Return [x, y] of the center of cell containing provided text 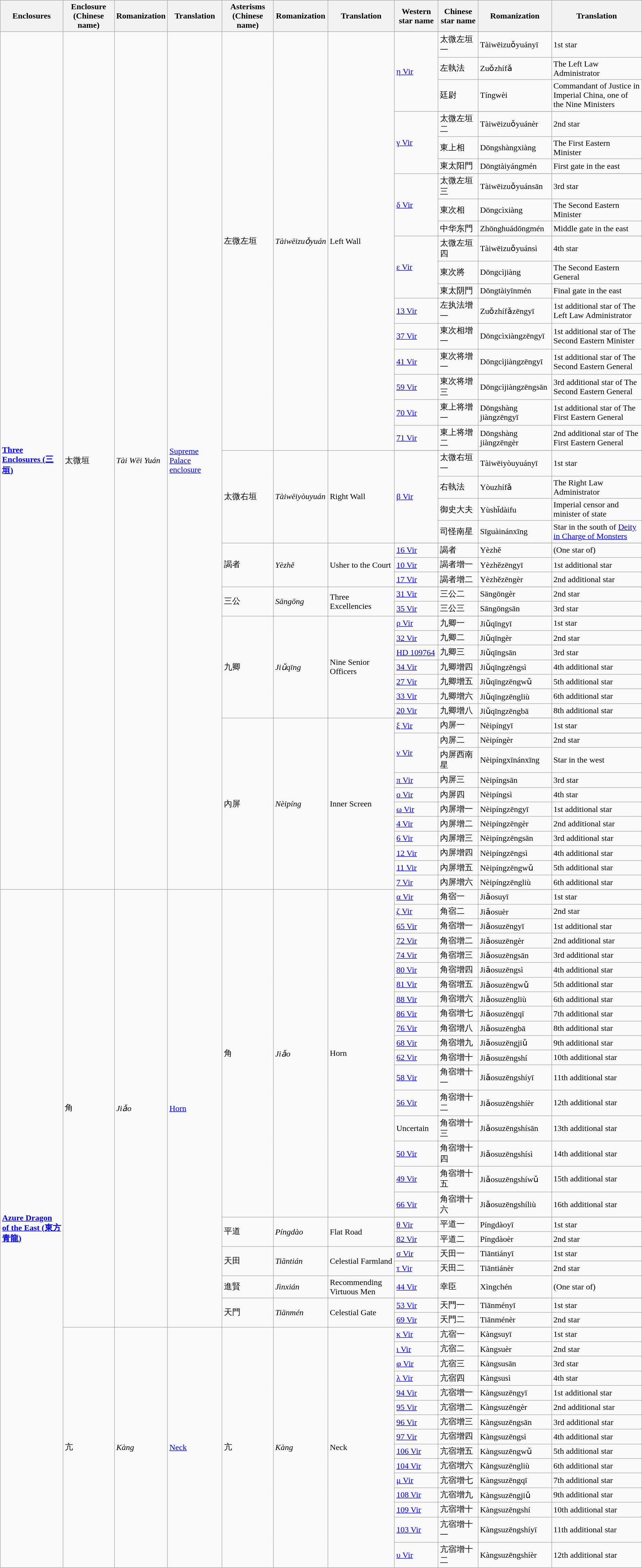
31 Vir [416, 594]
Inner Screen [361, 804]
平道 [248, 1231]
Sāngōng [300, 601]
Supreme Palace enclosure [195, 461]
Left Wall [361, 241]
τ Vir [416, 1269]
Jiǎosuzēngsì [515, 970]
Yùshǐdàifu [515, 510]
Kàngsuzēngwǔ [515, 1451]
ξ Vir [416, 725]
Usher to the Court [361, 565]
天田二 [458, 1269]
Sāngōngsān [515, 609]
東次将增一 [458, 362]
東太阴門 [458, 291]
33 Vir [416, 696]
Dōngtàiyángmén [515, 166]
角宿二 [458, 912]
Tài Wēi Yuán [141, 461]
59 Vir [416, 387]
Jiǔqīngzēngbā [515, 711]
Jiǎosuzēngqī [515, 1014]
東上将增二 [458, 438]
Jiǎosuzēngliù [515, 999]
內屏增四 [458, 853]
Yèzhězēngèr [515, 580]
亢宿增十二 [458, 1555]
Tíngwèi [515, 95]
76 Vir [416, 1028]
Píngdàoèr [515, 1239]
Yèzhězēngyī [515, 565]
角宿增三 [458, 955]
Western star name [416, 16]
Three Excellencies [361, 601]
Nèipíngèr [515, 740]
角宿增二 [458, 941]
進賢 [248, 1286]
角宿增四 [458, 970]
亢宿一 [458, 1334]
υ Vir [416, 1555]
32 Vir [416, 638]
Tiāntiányī [515, 1253]
56 Vir [416, 1103]
太微左垣一 [458, 45]
Star in the west [597, 760]
Flat Road [361, 1231]
Dōngcìjiàngzēngsān [515, 387]
4 Vir [416, 824]
Kàngsuzēngshíyī [515, 1530]
Dōngcìjiàng [515, 272]
λ Vir [416, 1378]
Right Wall [361, 497]
The Second Eastern Minister [597, 210]
天田 [248, 1261]
Jiǔqīngzēngliù [515, 696]
三公二 [458, 594]
Azure Dragon of the East (東方青龍) [32, 1229]
太微右垣 [248, 497]
Jiǎosuzēngbā [515, 1028]
Kàngsuzēngjiǔ [515, 1495]
62 Vir [416, 1057]
First gate in the east [597, 166]
Jiǎosuzēngshísān [515, 1128]
16 Vir [416, 550]
中华东門 [458, 228]
Jiǎosuzēngshíliù [515, 1204]
108 Vir [416, 1495]
Dōngshàngxiàng [515, 148]
Celestial Farmland [361, 1261]
Tiāntián [300, 1261]
Jiǔqīngyī [515, 624]
Nèipíng [300, 804]
ι Vir [416, 1349]
Uncertain [416, 1128]
68 Vir [416, 1043]
16th additional star [597, 1204]
Dōngtàiyīnmén [515, 291]
15th additional star [597, 1179]
左执法增一 [458, 311]
σ Vir [416, 1253]
ρ Vir [416, 624]
內屏 [248, 804]
Nèipíngsān [515, 780]
φ Vir [416, 1364]
γ Vir [416, 142]
μ Vir [416, 1481]
Nèipíngzēngyī [515, 810]
20 Vir [416, 711]
Jiǔqīngzēngsì [515, 667]
Jiǎosuzēngshíèr [515, 1103]
Jiǎosuzēngshíwǔ [515, 1179]
Kàngsuzēngshíèr [515, 1555]
平道一 [458, 1225]
Nèipíngyī [515, 725]
1st additional star of The Second Eastern General [597, 362]
Xìngchén [515, 1286]
72 Vir [416, 941]
內屏三 [458, 780]
Dōngcìjiàngzēngyī [515, 362]
66 Vir [416, 1204]
九卿增五 [458, 682]
東次将增三 [458, 387]
Kàngsuèr [515, 1349]
1st additional star of The Second Eastern Minister [597, 336]
內屏一 [458, 725]
58 Vir [416, 1077]
右執法 [458, 487]
86 Vir [416, 1014]
Tiānmén [300, 1312]
Jiǔqīng [300, 667]
亢宿增一 [458, 1393]
角宿一 [458, 897]
角宿增十二 [458, 1103]
角宿增十三 [458, 1128]
ε Vir [416, 267]
80 Vir [416, 970]
内屏西南星 [458, 760]
109 Vir [416, 1509]
角宿增十四 [458, 1154]
Tàiwēizuǒyuánèr [515, 124]
Kàngsuzēngyī [515, 1393]
太微左垣四 [458, 248]
內屏增三 [458, 838]
Jiǔqīngzēngwǔ [515, 682]
廷尉 [458, 95]
Kàngsusì [515, 1378]
太微左垣三 [458, 186]
東次相增一 [458, 336]
天田一 [458, 1253]
Jiǎosuzēngshí [515, 1057]
Nèipíngzēngsì [515, 853]
Jiǎosuzēngshíyī [515, 1077]
27 Vir [416, 682]
The Right Law Administrator [597, 487]
角宿增八 [458, 1028]
37 Vir [416, 336]
Final gate in the east [597, 291]
亢宿增七 [458, 1481]
角宿增十五 [458, 1179]
三公 [248, 601]
內屏四 [458, 794]
81 Vir [416, 985]
平道二 [458, 1239]
2nd additional star of The First Eastern General [597, 438]
49 Vir [416, 1179]
Enclosures [32, 16]
角宿增五 [458, 985]
Nèipíngzēngsān [515, 838]
Nèipíngxīnánxīng [515, 760]
α Vir [416, 897]
東上相 [458, 148]
HD 109764 [416, 652]
九卿增六 [458, 696]
太微右垣一 [458, 463]
Enclosure (Chinese name) [88, 16]
12 Vir [416, 853]
17 Vir [416, 580]
左執法 [458, 69]
內屏增一 [458, 810]
東次相 [458, 210]
69 Vir [416, 1320]
Zuǒzhífǎ [515, 69]
角宿增十 [458, 1057]
角宿增七 [458, 1014]
1st additional star of The First Eastern General [597, 412]
Dōngcìxiàngzēngyī [515, 336]
三公三 [458, 609]
6 Vir [416, 838]
Celestial Gate [361, 1312]
Kàngsuzēngqī [515, 1481]
謁者增一 [458, 565]
亢宿三 [458, 1364]
Dōngshàng jiàngzēngyī [515, 412]
Tiāntiánèr [515, 1269]
95 Vir [416, 1408]
Jiǎosuèr [515, 912]
Jiǎosuzēngshísì [515, 1154]
41 Vir [416, 362]
Jiǎosuzēngèr [515, 941]
Tàiwēiyòuyuán [300, 497]
65 Vir [416, 926]
Commandant of Justice in Imperial China, one of the Nine Ministers [597, 95]
東太阳門 [458, 166]
106 Vir [416, 1451]
Yòuzhífǎ [515, 487]
β Vir [416, 497]
天門 [248, 1312]
14th additional star [597, 1154]
天門二 [458, 1320]
亢宿增六 [458, 1466]
Tiānményī [515, 1306]
九卿增八 [458, 711]
Kàngsuzēngliù [515, 1466]
10 Vir [416, 565]
Three Enclosures (三垣) [32, 461]
Jiǎosuyī [515, 897]
96 Vir [416, 1422]
太微左垣二 [458, 124]
亢宿二 [458, 1349]
亢宿增九 [458, 1495]
角宿增九 [458, 1043]
Zhōnghuádōngmén [515, 228]
71 Vir [416, 438]
左微左垣 [248, 241]
94 Vir [416, 1393]
82 Vir [416, 1239]
The Second Eastern General [597, 272]
11 Vir [416, 868]
Dōngshàng jiàngzēngèr [515, 438]
Kàngsuyī [515, 1334]
九卿增四 [458, 667]
內屏二 [458, 740]
角宿增一 [458, 926]
Kàngsuzēngèr [515, 1408]
角宿增十一 [458, 1077]
13 Vir [416, 311]
Kàngsuzēngsì [515, 1437]
Nèipíngzēngèr [515, 824]
Star in the south of Deity in Charge of Monsters [597, 532]
35 Vir [416, 609]
Tàiwēizuǒyuánsì [515, 248]
亢宿增四 [458, 1437]
角宿增十六 [458, 1204]
88 Vir [416, 999]
104 Vir [416, 1466]
Jiǎosuzēngyī [515, 926]
司怪南星 [458, 532]
Tàiwēizuǒyuánsān [515, 186]
Imperial censor and minister of state [597, 510]
亢宿四 [458, 1378]
ν Vir [416, 753]
角宿增六 [458, 999]
Sāngōngèr [515, 594]
東上将增一 [458, 412]
Tàiwēiyòuyuányī [515, 463]
7 Vir [416, 882]
Jiǎosuzēngwǔ [515, 985]
50 Vir [416, 1154]
ζ Vir [416, 912]
Jiǔqīngèr [515, 638]
九卿二 [458, 638]
Kàngsusān [515, 1364]
九卿一 [458, 624]
幸臣 [458, 1286]
Chinese star name [458, 16]
97 Vir [416, 1437]
η Vir [416, 71]
Jìnxián [300, 1286]
內屏增二 [458, 824]
Sīguàinánxīng [515, 532]
κ Vir [416, 1334]
103 Vir [416, 1530]
δ Vir [416, 205]
1st additional star of The Left Law Administrator [597, 311]
亢宿增十一 [458, 1530]
內屏增六 [458, 882]
九卿 [248, 667]
亢宿增十 [458, 1509]
Dōngcìxiàng [515, 210]
Nèipíngzēngliù [515, 882]
Asterisms (Chinese name) [248, 16]
Píngdàoyī [515, 1225]
ω Vir [416, 810]
70 Vir [416, 412]
Píngdào [300, 1231]
Nine Senior Officers [361, 667]
Middle gate in the east [597, 228]
ο Vir [416, 794]
Tàiwēizuǒyuán [300, 241]
Kàngsuzēngsān [515, 1422]
34 Vir [416, 667]
3rd additional star of The Second Eastern General [597, 387]
Nèipíngzēngwǔ [515, 868]
13th additional star [597, 1128]
謁者增二 [458, 580]
53 Vir [416, 1306]
Zuǒzhífǎzēngyī [515, 311]
天門一 [458, 1306]
御史大夫 [458, 510]
Recommending Virtuous Men [361, 1286]
θ Vir [416, 1225]
亢宿增三 [458, 1422]
Tiānménèr [515, 1320]
The Left Law Administrator [597, 69]
π Vir [416, 780]
內屏增五 [458, 868]
Nèipíngsì [515, 794]
44 Vir [416, 1286]
74 Vir [416, 955]
Kàngsuzēngshí [515, 1509]
九卿三 [458, 652]
The First Eastern Minister [597, 148]
Jiǎosuzēngsān [515, 955]
東次將 [458, 272]
Tàiwēizuǒyuányī [515, 45]
亢宿增二 [458, 1408]
太微垣 [88, 461]
亢宿增五 [458, 1451]
Jiǎosuzēngjiǔ [515, 1043]
Jiǔqīngsān [515, 652]
